Output the (x, y) coordinate of the center of the cell containing the given text.  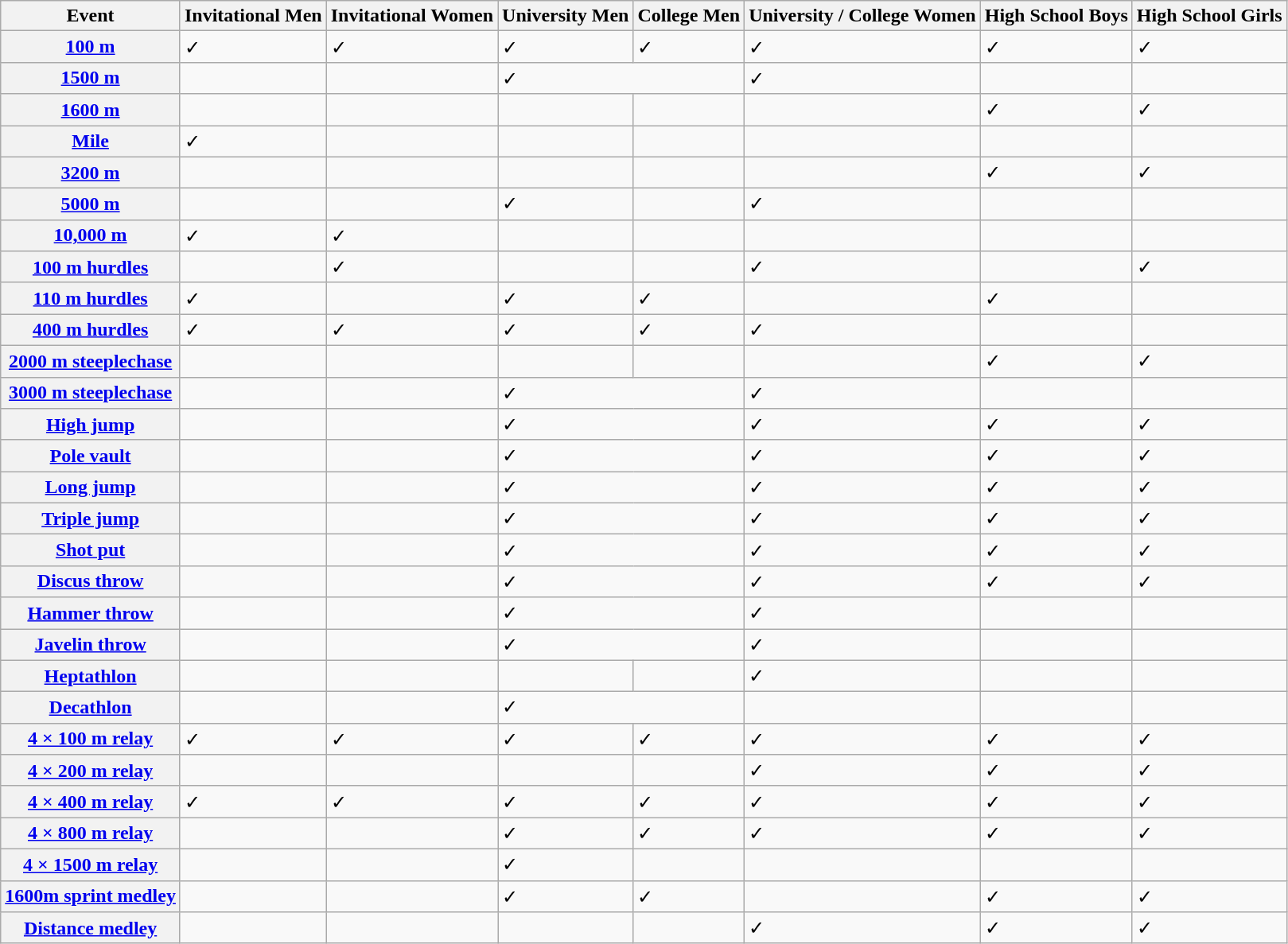
5000 m (91, 204)
Shot put (91, 550)
College Men (689, 16)
Distance medley (91, 928)
High School Girls (1209, 16)
Heptathlon (91, 676)
Long jump (91, 488)
4 × 200 m relay (91, 771)
Triple jump (91, 519)
400 m hurdles (91, 330)
4 × 800 m relay (91, 833)
4 × 400 m relay (91, 802)
Invitational Men (253, 16)
University / College Women (862, 16)
Hammer throw (91, 613)
2000 m steeplechase (91, 361)
High jump (91, 425)
100 m (91, 47)
100 m hurdles (91, 267)
1500 m (91, 78)
Event (91, 16)
Decathlon (91, 708)
10,000 m (91, 235)
Pole vault (91, 456)
High School Boys (1056, 16)
University Men (566, 16)
4 × 1500 m relay (91, 864)
Mile (91, 142)
3000 m steeplechase (91, 393)
Javelin throw (91, 644)
Discus throw (91, 581)
1600m sprint medley (91, 896)
4 × 100 m relay (91, 739)
Invitational Women (412, 16)
110 m hurdles (91, 298)
3200 m (91, 173)
1600 m (91, 110)
